Find where the given text appears and provide that cell's center as (x, y) coordinate. 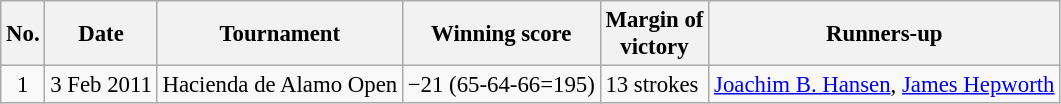
Date (101, 34)
Tournament (280, 34)
1 (23, 85)
3 Feb 2011 (101, 85)
Margin ofvictory (654, 34)
No. (23, 34)
Winning score (501, 34)
−21 (65-64-66=195) (501, 85)
Runners-up (884, 34)
Hacienda de Alamo Open (280, 85)
13 strokes (654, 85)
Joachim B. Hansen, James Hepworth (884, 85)
